Provide the [X, Y] coordinate of the cell's center where the given text is located.  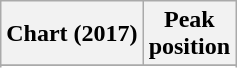
Chart (2017) [72, 34]
Peakposition [189, 34]
